Output the [x, y] coordinate of the center of the cell containing the given text.  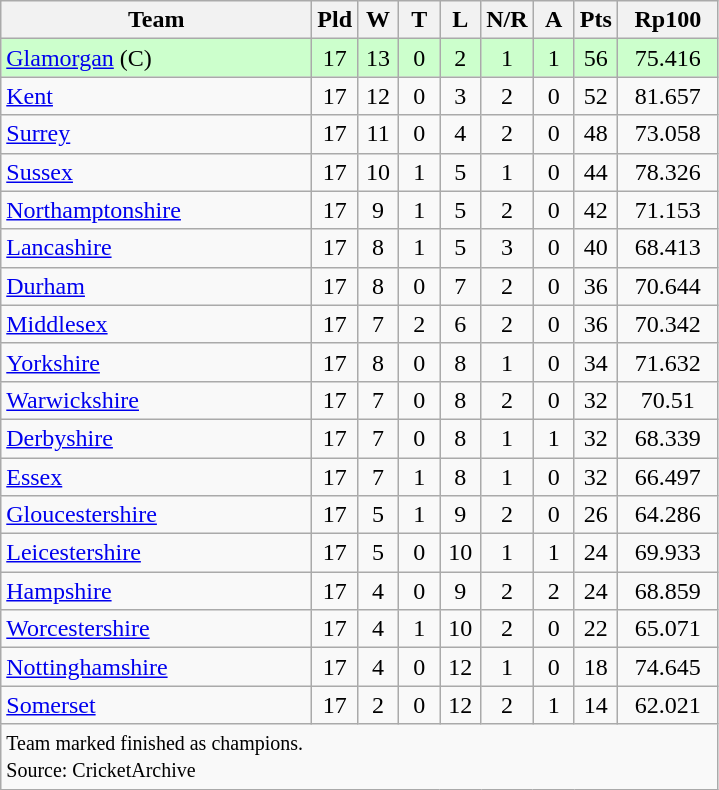
13 [378, 58]
Durham [156, 286]
71.153 [668, 210]
64.286 [668, 515]
Team [156, 20]
Rp100 [668, 20]
Team marked finished as champions.Source: CricketArchive [360, 756]
70.51 [668, 400]
Leicestershire [156, 553]
Pts [596, 20]
26 [596, 515]
Hampshire [156, 591]
22 [596, 629]
Essex [156, 477]
81.657 [668, 96]
Yorkshire [156, 362]
T [420, 20]
44 [596, 172]
N/R [507, 20]
62.021 [668, 705]
Kent [156, 96]
66.497 [668, 477]
Gloucestershire [156, 515]
Somerset [156, 705]
A [554, 20]
74.645 [668, 667]
52 [596, 96]
Northamptonshire [156, 210]
Derbyshire [156, 438]
6 [460, 324]
70.644 [668, 286]
Pld [335, 20]
Worcestershire [156, 629]
48 [596, 134]
42 [596, 210]
L [460, 20]
Middlesex [156, 324]
56 [596, 58]
Sussex [156, 172]
68.339 [668, 438]
65.071 [668, 629]
Lancashire [156, 248]
34 [596, 362]
68.859 [668, 591]
11 [378, 134]
W [378, 20]
Nottinghamshire [156, 667]
69.933 [668, 553]
Glamorgan (C) [156, 58]
Surrey [156, 134]
71.632 [668, 362]
14 [596, 705]
40 [596, 248]
75.416 [668, 58]
Warwickshire [156, 400]
78.326 [668, 172]
18 [596, 667]
68.413 [668, 248]
73.058 [668, 134]
70.342 [668, 324]
